For the text-containing cell, return its midpoint in (x, y) coordinate format. 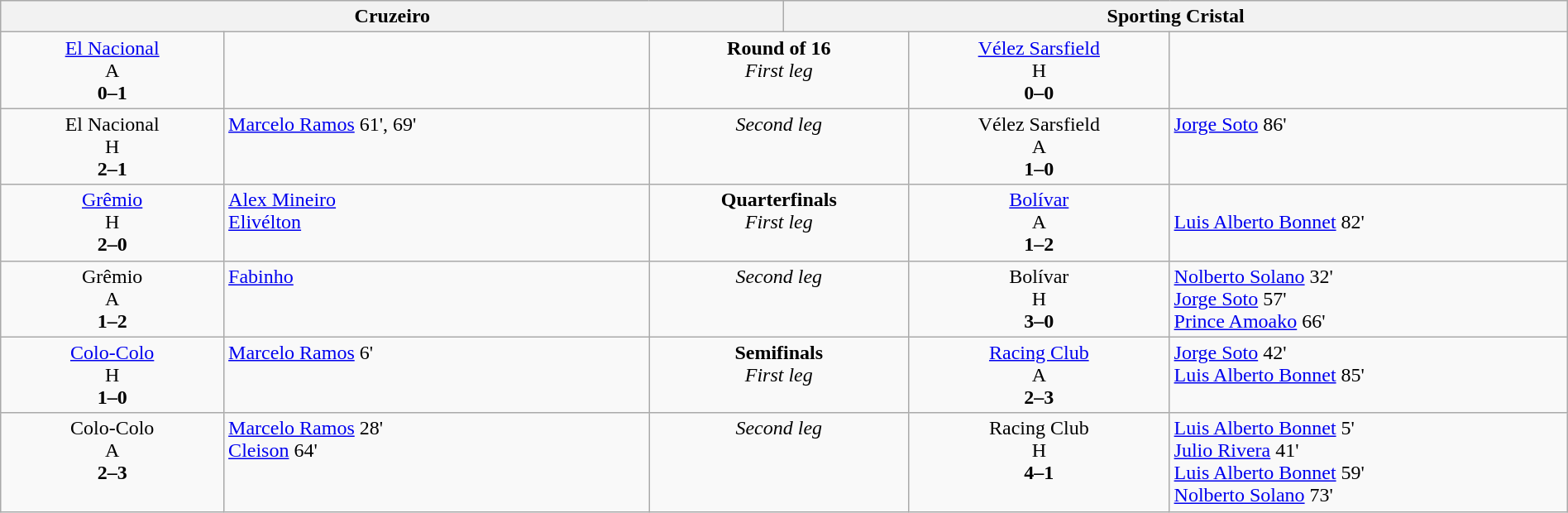
Quarterfinals First leg (779, 223)
Vélez SarsfieldA1–0 (1040, 146)
Luis Alberto Bonnet 5' Julio Rivera 41' Luis Alberto Bonnet 59' Nolberto Solano 73' (1368, 462)
Fabinho (437, 299)
Jorge Soto 86' (1368, 146)
Bolívar A1–2 (1040, 223)
Semifinals First leg (779, 375)
Jorge Soto 42' Luis Alberto Bonnet 85' (1368, 375)
Nolberto Solano 32'Jorge Soto 57' Prince Amoako 66' (1368, 299)
Alex MineiroElivélton (437, 223)
El Nacional H 2–1 (112, 146)
BolívarH3–0 (1040, 299)
Sporting Cristal (1176, 17)
Grêmio H2–0 (112, 223)
Racing Club A2–3 (1040, 375)
Colo-ColoA2–3 (112, 462)
Racing ClubH4–1 (1040, 462)
Vélez Sarsfield H 0–0 (1040, 70)
Round of 16 First leg (779, 70)
GrêmioA1–2 (112, 299)
Marcelo Ramos 6' (437, 375)
Cruzeiro (392, 17)
Marcelo Ramos 61', 69' (437, 146)
Marcelo Ramos 28'Cleison 64' (437, 462)
Luis Alberto Bonnet 82' (1368, 223)
El Nacional A 0–1 (112, 70)
Colo-Colo H1–0 (112, 375)
